For the text-containing cell, return its midpoint in (x, y) coordinate format. 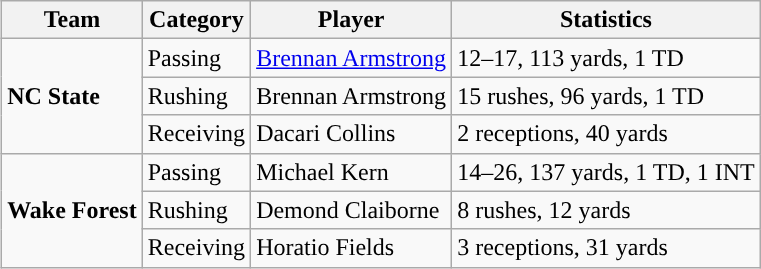
8 rushes, 12 yards (606, 210)
Statistics (606, 20)
Wake Forest (72, 210)
Demond Claiborne (352, 210)
Category (196, 20)
Michael Kern (352, 172)
15 rushes, 96 yards, 1 TD (606, 96)
Player (352, 20)
14–26, 137 yards, 1 TD, 1 INT (606, 172)
Horatio Fields (352, 248)
12–17, 113 yards, 1 TD (606, 58)
3 receptions, 31 yards (606, 248)
Team (72, 20)
Dacari Collins (352, 134)
2 receptions, 40 yards (606, 134)
NC State (72, 96)
